From the cell containing the given text, extract its center point as (X, Y) coordinate. 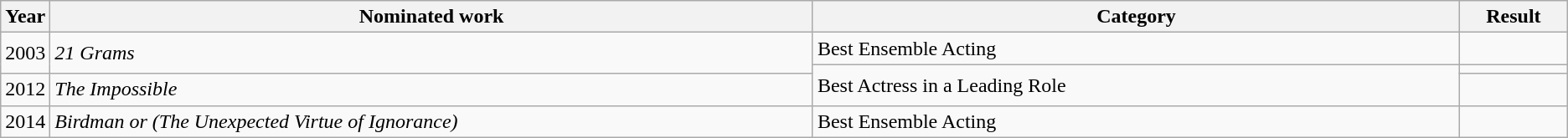
The Impossible (432, 89)
Result (1514, 17)
Birdman or (The Unexpected Virtue of Ignorance) (432, 121)
Best Actress in a Leading Role (1136, 85)
Year (25, 17)
2014 (25, 121)
2012 (25, 89)
Category (1136, 17)
21 Grams (432, 54)
Nominated work (432, 17)
2003 (25, 54)
